Determine the [x, y] coordinate at the center of the cell enclosing the given text.  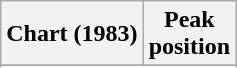
Peakposition [189, 34]
Chart (1983) [72, 34]
